Return [X, Y] of the center of cell containing provided text 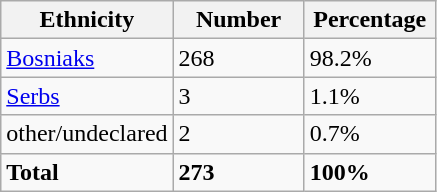
268 [238, 58]
98.2% [370, 58]
Percentage [370, 20]
3 [238, 96]
Bosniaks [87, 58]
Ethnicity [87, 20]
Total [87, 172]
273 [238, 172]
100% [370, 172]
0.7% [370, 134]
Number [238, 20]
1.1% [370, 96]
Serbs [87, 96]
2 [238, 134]
other/undeclared [87, 134]
